Identify which cell holds the provided text, then report its (x, y) central coordinate. 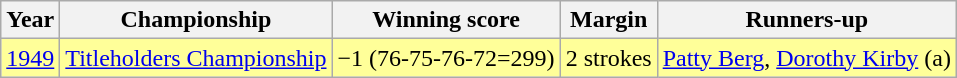
Patty Berg, Dorothy Kirby (a) (806, 58)
Margin (608, 20)
Runners-up (806, 20)
2 strokes (608, 58)
Year (30, 20)
Championship (196, 20)
−1 (76-75-76-72=299) (446, 58)
Titleholders Championship (196, 58)
Winning score (446, 20)
1949 (30, 58)
